Identify which cell holds the provided text, then report its (x, y) central coordinate. 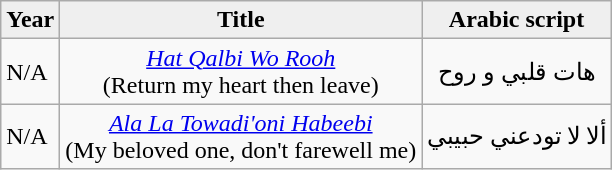
Hat Qalbi Wo Rooh(Return my heart then leave) (241, 72)
هات قلبي و روح (517, 72)
Arabic script (517, 20)
Title (241, 20)
Ala La Towadi'oni Habeebi(My beloved one, don't farewell me) (241, 136)
Year (30, 20)
ألا لا تودعني حبيبي (517, 136)
